Provide the (x, y) coordinate of the cell's center where the given text is located.  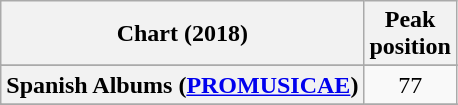
77 (410, 85)
Chart (2018) (182, 34)
Peak position (410, 34)
Spanish Albums (PROMUSICAE) (182, 85)
